Detect which cell encompasses the target text, then output its [X, Y] center coordinate. 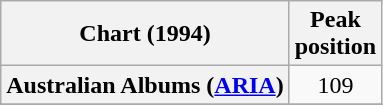
Peak position [335, 34]
Chart (1994) [145, 34]
109 [335, 85]
Australian Albums (ARIA) [145, 85]
